Output the (X, Y) coordinate of the center of the cell containing the given text.  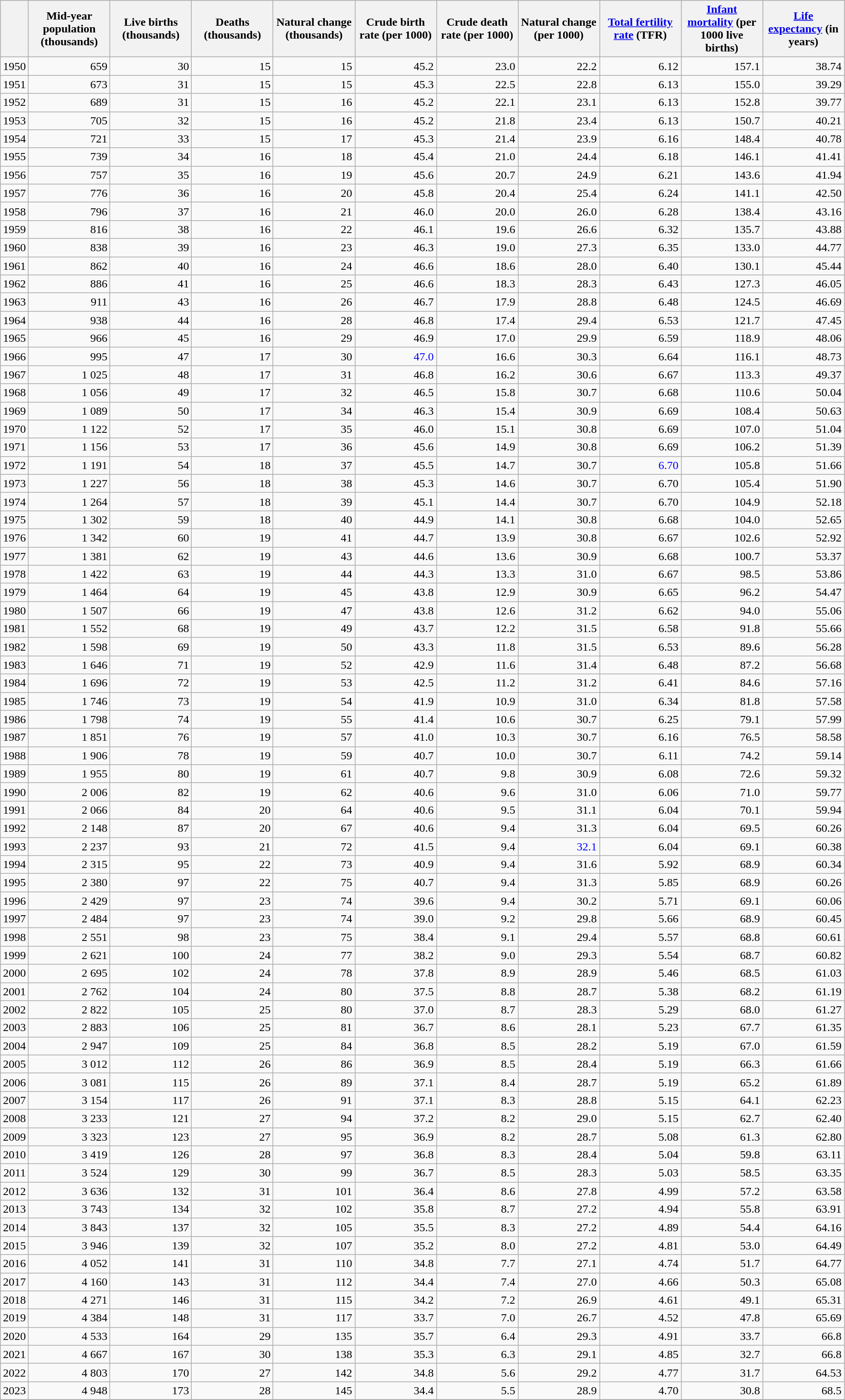
689 (70, 102)
29.2 (559, 1372)
9.8 (477, 774)
2003 (14, 1028)
69 (151, 647)
23.0 (477, 66)
9.1 (477, 937)
1965 (14, 338)
31.7 (722, 1372)
58.58 (803, 737)
5.85 (640, 883)
2 006 (70, 792)
46.5 (396, 393)
63 (151, 574)
129 (151, 1173)
43.3 (396, 647)
Live births (thousands) (151, 29)
107.0 (722, 429)
46.1 (396, 229)
10.6 (477, 719)
43.88 (803, 229)
109 (151, 1046)
55.66 (803, 629)
20.0 (477, 211)
46.05 (803, 284)
8.8 (477, 991)
5.5 (477, 1390)
110.6 (722, 393)
2011 (14, 1173)
2021 (14, 1354)
1982 (14, 647)
37.5 (396, 991)
67 (314, 828)
102.6 (722, 538)
16.2 (477, 375)
65.2 (722, 1082)
13.9 (477, 538)
4.66 (640, 1282)
4.91 (640, 1336)
43.7 (396, 629)
42.5 (396, 683)
4 384 (70, 1318)
1970 (14, 429)
14.6 (477, 483)
5.54 (640, 955)
121.7 (722, 320)
113.3 (722, 375)
1 302 (70, 520)
61.3 (722, 1137)
3 743 (70, 1209)
76.5 (722, 737)
64.16 (803, 1227)
45.8 (396, 193)
30.3 (559, 357)
35.7 (396, 1336)
38.74 (803, 66)
37.2 (396, 1118)
1 464 (70, 593)
5.66 (640, 919)
1963 (14, 302)
143.6 (722, 175)
138.4 (722, 211)
6.32 (640, 229)
146 (151, 1300)
31.1 (559, 810)
143 (151, 1282)
33 (151, 139)
44.6 (396, 556)
838 (70, 247)
2008 (14, 1118)
2 621 (70, 955)
61.59 (803, 1046)
8.4 (477, 1082)
62.80 (803, 1137)
2 429 (70, 901)
911 (70, 302)
110 (314, 1264)
1 122 (70, 429)
4.61 (640, 1300)
Deaths (thousands) (233, 29)
27.1 (559, 1264)
Life expectancy (in years) (803, 29)
15.4 (477, 411)
142 (314, 1372)
9.2 (477, 919)
4.99 (640, 1191)
3 843 (70, 1227)
45.1 (396, 501)
49.1 (722, 1300)
1 696 (70, 683)
145 (314, 1390)
6.21 (640, 175)
29.1 (559, 1354)
22.5 (477, 84)
99 (314, 1173)
6.43 (640, 284)
2 695 (70, 973)
51.66 (803, 465)
8.9 (477, 973)
13.6 (477, 556)
4 948 (70, 1390)
68.7 (722, 955)
1978 (14, 574)
6.40 (640, 266)
42.9 (396, 665)
63.35 (803, 1173)
106 (151, 1028)
51.7 (722, 1264)
157.1 (722, 66)
7.0 (477, 1318)
10.9 (477, 701)
41.94 (803, 175)
51.90 (803, 483)
26.7 (559, 1318)
938 (70, 320)
3 524 (70, 1173)
118.9 (722, 338)
50.63 (803, 411)
135 (314, 1336)
89.6 (722, 647)
2005 (14, 1064)
1983 (14, 665)
1 025 (70, 375)
2020 (14, 1336)
25.4 (559, 193)
52.18 (803, 501)
4.77 (640, 1372)
3 636 (70, 1191)
10.3 (477, 737)
65.08 (803, 1282)
1961 (14, 266)
12.2 (477, 629)
1956 (14, 175)
Mid-year population (thousands) (70, 29)
59.77 (803, 792)
55 (314, 719)
146.1 (722, 157)
124.5 (722, 302)
1991 (14, 810)
126 (151, 1155)
46.9 (396, 338)
61.19 (803, 991)
61 (314, 774)
1996 (14, 901)
1981 (14, 629)
2 380 (70, 883)
30.6 (559, 375)
61.66 (803, 1064)
862 (70, 266)
9.6 (477, 792)
2 237 (70, 846)
123 (151, 1137)
886 (70, 284)
1999 (14, 955)
Crude birth rate (per 1000) (396, 29)
65.31 (803, 1300)
100 (151, 955)
Infant mortality (per 1000 live births) (722, 29)
11.2 (477, 683)
6.06 (640, 792)
2017 (14, 1282)
64.49 (803, 1246)
757 (70, 175)
18.6 (477, 266)
96.2 (722, 593)
1987 (14, 737)
84.6 (722, 683)
4.89 (640, 1227)
1997 (14, 919)
1 955 (70, 774)
53.0 (722, 1246)
4 803 (70, 1372)
776 (70, 193)
150.7 (722, 121)
1972 (14, 465)
50.04 (803, 393)
5.57 (640, 937)
60.38 (803, 846)
34.2 (396, 1300)
68.0 (722, 1010)
3 323 (70, 1137)
105.8 (722, 465)
38.4 (396, 937)
14.7 (477, 465)
6.08 (640, 774)
59.8 (722, 1155)
87 (151, 828)
22.8 (559, 84)
22.1 (477, 102)
134 (151, 1209)
16.6 (477, 357)
44.7 (396, 538)
2 315 (70, 865)
26.0 (559, 211)
107 (314, 1246)
60.61 (803, 937)
81.8 (722, 701)
68.2 (722, 991)
2 883 (70, 1028)
2012 (14, 1191)
6.62 (640, 611)
57.16 (803, 683)
6.65 (640, 593)
133.0 (722, 247)
1958 (14, 211)
705 (70, 121)
141.1 (722, 193)
2 762 (70, 991)
59.14 (803, 756)
52.92 (803, 538)
1954 (14, 139)
1986 (14, 719)
35.3 (396, 1354)
47.8 (722, 1318)
673 (70, 84)
1971 (14, 447)
2014 (14, 1227)
44.9 (396, 520)
1952 (14, 102)
132 (151, 1191)
31.6 (559, 865)
138 (314, 1354)
42.50 (803, 193)
29.9 (559, 338)
2010 (14, 1155)
9.5 (477, 810)
1967 (14, 375)
1976 (14, 538)
2000 (14, 973)
29.0 (559, 1118)
17.0 (477, 338)
4.85 (640, 1354)
5.03 (640, 1173)
148 (151, 1318)
57.99 (803, 719)
51.39 (803, 447)
68.8 (722, 937)
1 191 (70, 465)
57.58 (803, 701)
3 081 (70, 1082)
5.92 (640, 865)
2 148 (70, 828)
61.89 (803, 1082)
6.58 (640, 629)
4 271 (70, 1300)
5.38 (640, 991)
15.8 (477, 393)
Total fertility rate (TFR) (640, 29)
2007 (14, 1100)
1 906 (70, 756)
12.6 (477, 611)
86 (314, 1064)
53.37 (803, 556)
23.4 (559, 121)
2 822 (70, 1010)
71 (151, 665)
28.1 (559, 1028)
14.9 (477, 447)
1988 (14, 756)
659 (70, 66)
2009 (14, 1137)
1994 (14, 865)
1 851 (70, 737)
1985 (14, 701)
64.1 (722, 1100)
130.1 (722, 266)
6.4 (477, 1336)
4 160 (70, 1282)
6.35 (640, 247)
137 (151, 1227)
1 422 (70, 574)
106.2 (722, 447)
41.4 (396, 719)
62.40 (803, 1118)
89 (314, 1082)
2013 (14, 1209)
41.0 (396, 737)
104.0 (722, 520)
Natural change (thousands) (314, 29)
98 (151, 937)
43.16 (803, 211)
1 381 (70, 556)
4 533 (70, 1336)
1960 (14, 247)
48 (151, 375)
101 (314, 1191)
966 (70, 338)
14.1 (477, 520)
91 (314, 1100)
Natural change (per 1000) (559, 29)
28.2 (559, 1046)
27.0 (559, 1282)
20.4 (477, 193)
104.9 (722, 501)
1 342 (70, 538)
6.34 (640, 701)
61.27 (803, 1010)
60.06 (803, 901)
2015 (14, 1246)
1969 (14, 411)
2016 (14, 1264)
67.0 (722, 1046)
141 (151, 1264)
104 (151, 991)
6.3 (477, 1354)
139 (151, 1246)
21.8 (477, 121)
39.0 (396, 919)
2 066 (70, 810)
1 646 (70, 665)
2 484 (70, 919)
48.73 (803, 357)
61.03 (803, 973)
60.82 (803, 955)
58.5 (722, 1173)
6.18 (640, 157)
2006 (14, 1082)
5.71 (640, 901)
56.68 (803, 665)
39.29 (803, 84)
1966 (14, 357)
11.6 (477, 665)
5.04 (640, 1155)
1974 (14, 501)
4.81 (640, 1246)
63.91 (803, 1209)
6.64 (640, 357)
37.0 (396, 1010)
64.53 (803, 1372)
4.94 (640, 1209)
50.3 (722, 1282)
739 (70, 157)
1 264 (70, 501)
4.70 (640, 1390)
1975 (14, 520)
1968 (14, 393)
52.65 (803, 520)
62.7 (722, 1118)
1989 (14, 774)
7.2 (477, 1300)
12.9 (477, 593)
49.37 (803, 375)
1998 (14, 937)
87.2 (722, 665)
17.4 (477, 320)
40.9 (396, 865)
39.6 (396, 901)
721 (70, 139)
1992 (14, 828)
32.7 (722, 1354)
100.7 (722, 556)
108.4 (722, 411)
59.32 (803, 774)
1 089 (70, 411)
59.94 (803, 810)
1 056 (70, 393)
1950 (14, 66)
2002 (14, 1010)
91.8 (722, 629)
79.1 (722, 719)
135.7 (722, 229)
45.4 (396, 157)
62.23 (803, 1100)
44.3 (396, 574)
1953 (14, 121)
40.78 (803, 139)
6.12 (640, 66)
6.28 (640, 211)
66.3 (722, 1064)
68 (151, 629)
4.74 (640, 1264)
45.44 (803, 266)
995 (70, 357)
13.3 (477, 574)
4 667 (70, 1354)
24.4 (559, 157)
14.4 (477, 501)
71.0 (722, 792)
35.2 (396, 1246)
21.4 (477, 139)
1980 (14, 611)
6.24 (640, 193)
167 (151, 1354)
56 (151, 483)
24.9 (559, 175)
1 598 (70, 647)
121 (151, 1118)
35.8 (396, 1209)
46.7 (396, 302)
3 946 (70, 1246)
26.6 (559, 229)
9.0 (477, 955)
60.45 (803, 919)
127.3 (722, 284)
20.7 (477, 175)
23.9 (559, 139)
7.7 (477, 1264)
38.2 (396, 955)
148.4 (722, 139)
23.1 (559, 102)
2019 (14, 1318)
51.04 (803, 429)
4 052 (70, 1264)
65.69 (803, 1318)
27.3 (559, 247)
61.35 (803, 1028)
5.23 (640, 1028)
1955 (14, 157)
164 (151, 1336)
2 551 (70, 937)
17.9 (477, 302)
Crude death rate (per 1000) (477, 29)
55.8 (722, 1209)
53.86 (803, 574)
1964 (14, 320)
26.9 (559, 1300)
6.11 (640, 756)
39.77 (803, 102)
1995 (14, 883)
47.45 (803, 320)
7.4 (477, 1282)
1973 (14, 483)
1 798 (70, 719)
35.5 (396, 1227)
18.3 (477, 284)
796 (70, 211)
60.34 (803, 865)
74.2 (722, 756)
19.6 (477, 229)
2 947 (70, 1046)
5.46 (640, 973)
60 (151, 538)
63.11 (803, 1155)
11.8 (477, 647)
3 012 (70, 1064)
6.25 (640, 719)
98.5 (722, 574)
155.0 (722, 84)
116.1 (722, 357)
3 233 (70, 1118)
29.8 (559, 919)
69.5 (722, 828)
57.2 (722, 1191)
1977 (14, 556)
2023 (14, 1390)
1962 (14, 284)
8.0 (477, 1246)
64.77 (803, 1264)
54.4 (722, 1227)
93 (151, 846)
66 (151, 611)
70.1 (722, 810)
56.28 (803, 647)
94 (314, 1118)
152.8 (722, 102)
47.0 (396, 357)
1 552 (70, 629)
41.5 (396, 846)
105.4 (722, 483)
1 746 (70, 701)
32.1 (559, 846)
54.47 (803, 593)
27.8 (559, 1191)
816 (70, 229)
41.41 (803, 157)
82 (151, 792)
41.9 (396, 701)
36.4 (396, 1191)
4.52 (640, 1318)
37.8 (396, 973)
2022 (14, 1372)
55.06 (803, 611)
2001 (14, 991)
1993 (14, 846)
45.5 (396, 465)
22.2 (559, 66)
48.06 (803, 338)
170 (151, 1372)
1959 (14, 229)
94.0 (722, 611)
28.0 (559, 266)
1 507 (70, 611)
1951 (14, 84)
72.6 (722, 774)
67.7 (722, 1028)
2004 (14, 1046)
2018 (14, 1300)
1957 (14, 193)
1990 (14, 792)
15.1 (477, 429)
1979 (14, 593)
1984 (14, 683)
40.21 (803, 121)
21.0 (477, 157)
173 (151, 1390)
77 (314, 955)
76 (151, 737)
5.29 (640, 1010)
19.0 (477, 247)
3 154 (70, 1100)
1 227 (70, 483)
31.4 (559, 665)
6.59 (640, 338)
81 (314, 1028)
44.77 (803, 247)
6.41 (640, 683)
46.69 (803, 302)
5.08 (640, 1137)
30.2 (559, 901)
63.58 (803, 1191)
5.6 (477, 1372)
1 156 (70, 447)
3 419 (70, 1155)
10.0 (477, 756)
